Output the [X, Y] coordinate of the center of the cell containing the given text.  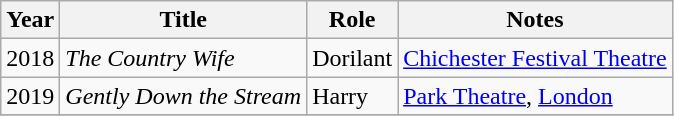
2018 [30, 58]
Notes [536, 20]
2019 [30, 96]
Dorilant [352, 58]
Chichester Festival Theatre [536, 58]
Gently Down the Stream [184, 96]
The Country Wife [184, 58]
Role [352, 20]
Harry [352, 96]
Year [30, 20]
Title [184, 20]
Park Theatre, London [536, 96]
